Pinpoint the cell where the given text exists, returning its [x, y] midpoint coordinate. 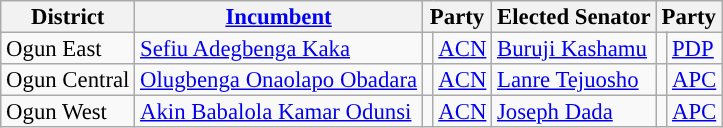
Elected Senator [574, 17]
Lanre Tejuosho [574, 80]
District [68, 17]
Ogun Central [68, 80]
Ogun East [68, 49]
Joseph Dada [574, 112]
PDP [694, 49]
Incumbent [279, 17]
Sefiu Adegbenga Kaka [279, 49]
Ogun West [68, 112]
Olugbenga Onaolapo Obadara [279, 80]
Buruji Kashamu [574, 49]
Akin Babalola Kamar Odunsi [279, 112]
